Identify which cell holds the provided text, then report its [x, y] central coordinate. 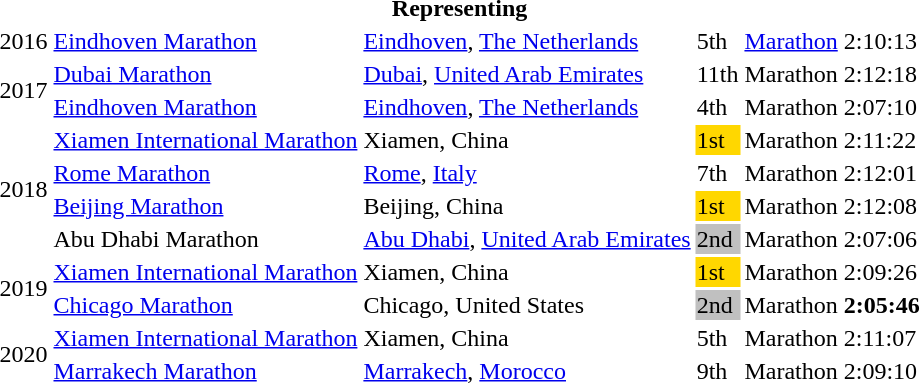
Chicago Marathon [206, 305]
Beijing, China [527, 206]
Chicago, United States [527, 305]
Rome, Italy [527, 173]
Abu Dhabi, United Arab Emirates [527, 239]
Rome Marathon [206, 173]
Dubai, United Arab Emirates [527, 74]
Dubai Marathon [206, 74]
Beijing Marathon [206, 206]
4th [718, 107]
7th [718, 173]
11th [718, 74]
Abu Dhabi Marathon [206, 239]
